Capture the cell that displays the provided text and extract its (x, y) central coordinate. 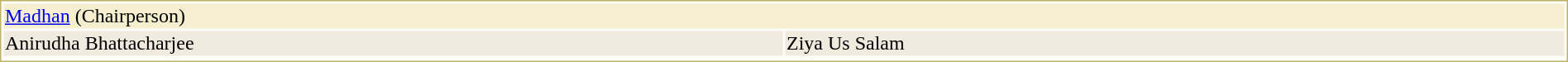
Madhan (Chairperson) (784, 16)
Ziya Us Salam (1175, 44)
Anirudha Bhattacharjee (393, 44)
